Identify which cell holds the provided text, then report its (X, Y) central coordinate. 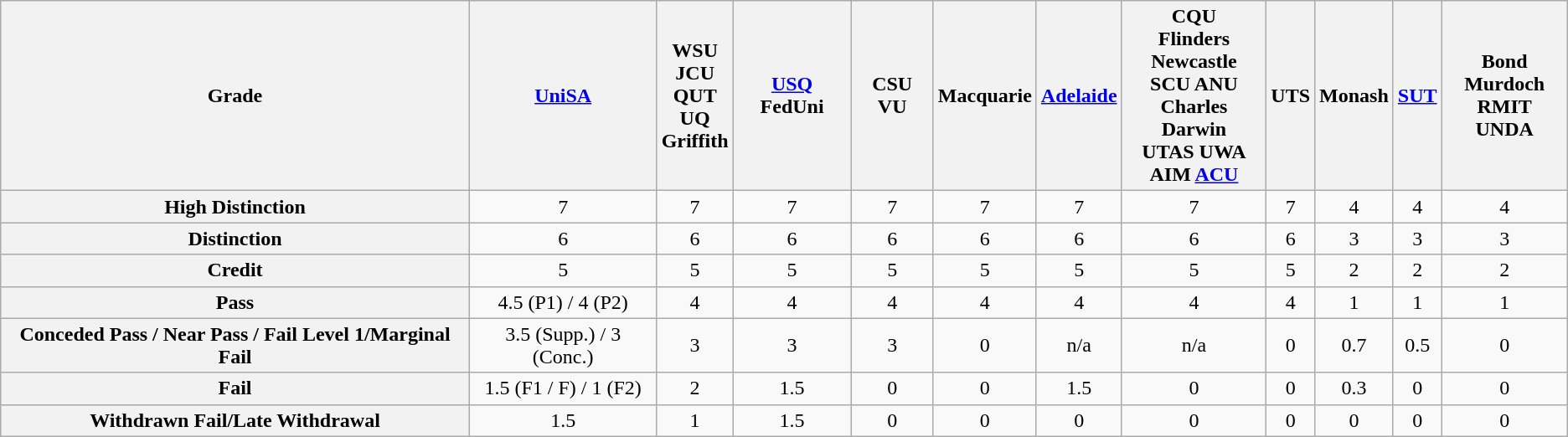
Fail (235, 388)
Grade (235, 95)
0.3 (1354, 388)
USQ FedUni (792, 95)
UTS (1291, 95)
BondMurdochRMIT UNDA (1504, 95)
SUT (1417, 95)
CQUFlindersNewcastleSCU ANUCharles Darwin UTAS UWAAIM ACU (1194, 95)
3.5 (Supp.) / 3 (Conc.) (563, 345)
Distinction (235, 239)
Withdrawn Fail/Late Withdrawal (235, 420)
High Distinction (235, 207)
Adelaide (1079, 95)
CSU VU (892, 95)
UniSA (563, 95)
4.5 (P1) / 4 (P2) (563, 302)
0.5 (1417, 345)
Credit (235, 270)
1.5 (F1 / F) / 1 (F2) (563, 388)
WSUJCUQUTUQGriffith (695, 95)
Monash (1354, 95)
Macquarie (985, 95)
0.7 (1354, 345)
Conceded Pass / Near Pass / Fail Level 1/Marginal Fail (235, 345)
Pass (235, 302)
